Extract the [X, Y] coordinate from the center of the cell holding the provided text.  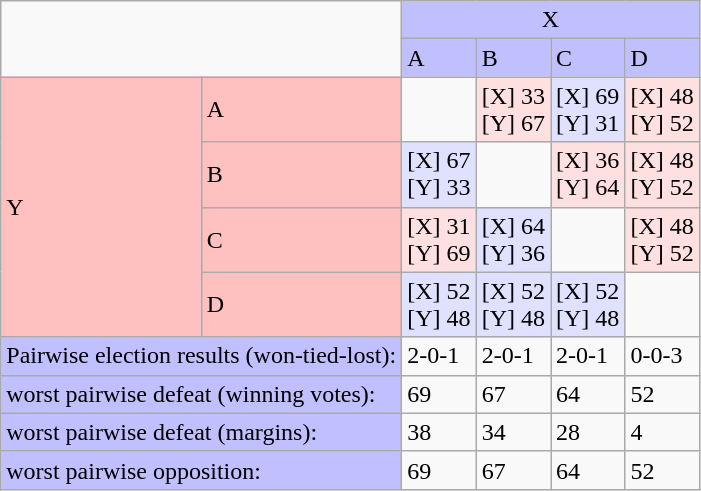
[X] 67 [Y] 33 [439, 174]
[X] 69 [Y] 31 [587, 110]
[X] 31 [Y] 69 [439, 240]
[X] 36 [Y] 64 [587, 174]
38 [439, 432]
worst pairwise defeat (margins): [202, 432]
0-0-3 [662, 356]
[X] 33 [Y] 67 [513, 110]
Pairwise election results (won-tied-lost): [202, 356]
Y [101, 207]
X [551, 20]
34 [513, 432]
[X] 64 [Y] 36 [513, 240]
worst pairwise opposition: [202, 470]
worst pairwise defeat (winning votes): [202, 394]
28 [587, 432]
4 [662, 432]
